Capture the cell that displays the provided text and extract its [X, Y] central coordinate. 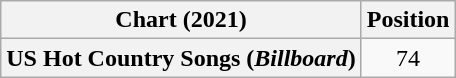
74 [408, 58]
Chart (2021) [181, 20]
US Hot Country Songs (Billboard) [181, 58]
Position [408, 20]
